Determine the (x, y) coordinate at the center of the cell enclosing the given text.  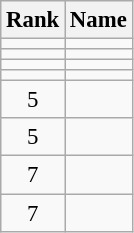
Rank (33, 20)
Name (99, 20)
